Provide the [X, Y] coordinate of the cell's center where the given text is located.  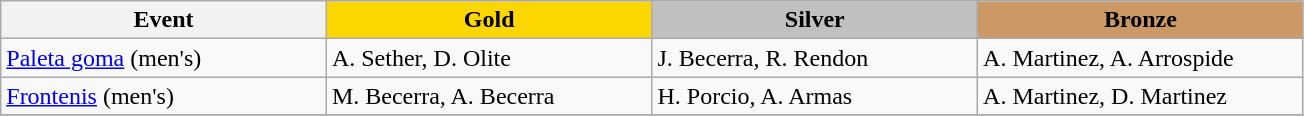
Silver [815, 20]
Gold [489, 20]
A. Martinez, A. Arrospide [1141, 58]
J. Becerra, R. Rendon [815, 58]
Event [164, 20]
Bronze [1141, 20]
A. Martinez, D. Martinez [1141, 96]
Frontenis (men's) [164, 96]
Paleta goma (men's) [164, 58]
A. Sether, D. Olite [489, 58]
H. Porcio, A. Armas [815, 96]
M. Becerra, A. Becerra [489, 96]
